Return (x, y) of the center of cell containing provided text 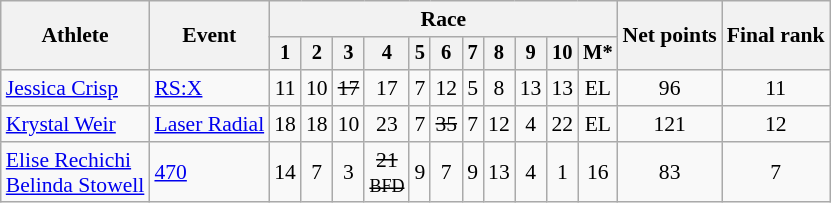
M* (598, 54)
Elise RechichiBelinda Stowell (76, 172)
35 (446, 124)
23 (386, 124)
21BFD (386, 172)
Net points (670, 36)
83 (670, 172)
121 (670, 124)
Krystal Weir (76, 124)
16 (598, 172)
Athlete (76, 36)
Final rank (776, 36)
Event (209, 36)
Race (443, 19)
96 (670, 88)
14 (285, 172)
6 (446, 54)
Jessica Crisp (76, 88)
RS:X (209, 88)
470 (209, 172)
2 (317, 54)
22 (562, 124)
Laser Radial (209, 124)
